Detect which cell encompasses the target text, then output its [X, Y] center coordinate. 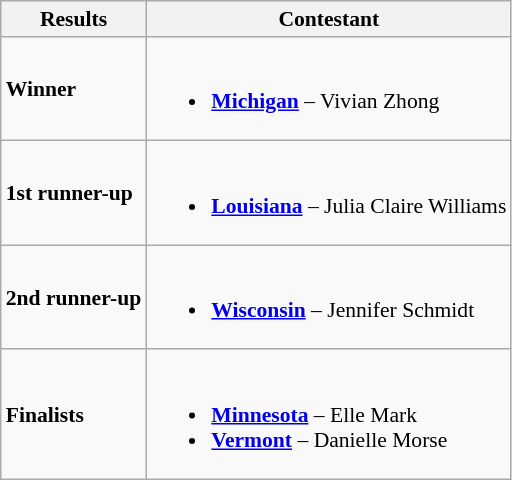
Finalists [74, 415]
Contestant [328, 19]
Results [74, 19]
Winner [74, 89]
1st runner-up [74, 193]
Minnesota – Elle Mark Vermont – Danielle Morse [328, 415]
2nd runner-up [74, 297]
Michigan – Vivian Zhong [328, 89]
Louisiana – Julia Claire Williams [328, 193]
Wisconsin – Jennifer Schmidt [328, 297]
